Determine the [X, Y] coordinate at the center of the cell enclosing the given text.  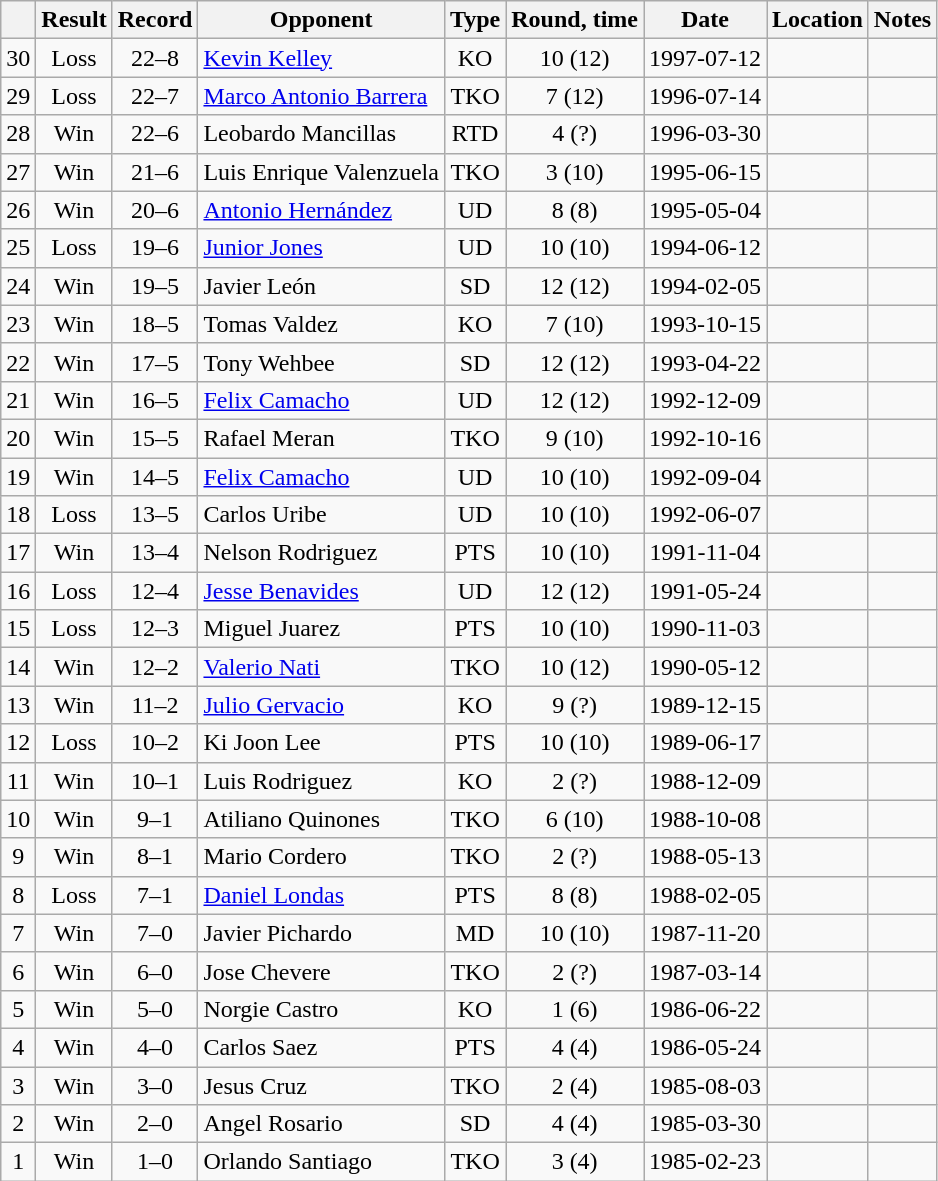
30 [18, 58]
10 [18, 819]
6–0 [155, 971]
1995-05-04 [706, 210]
1986-06-22 [706, 1009]
1993-10-15 [706, 324]
26 [18, 210]
14 [18, 667]
22–7 [155, 96]
Julio Gervacio [322, 705]
19–6 [155, 248]
Jesse Benavides [322, 591]
13–5 [155, 515]
Luis Rodriguez [322, 781]
17–5 [155, 362]
23 [18, 324]
6 [18, 971]
Record [155, 20]
Angel Rosario [322, 1124]
4 (?) [575, 134]
9 (10) [575, 438]
Norgie Castro [322, 1009]
1–0 [155, 1162]
9 (?) [575, 705]
1992-09-04 [706, 477]
7–0 [155, 933]
1996-03-30 [706, 134]
1989-12-15 [706, 705]
3–0 [155, 1085]
4 [18, 1047]
24 [18, 286]
2–0 [155, 1124]
Mario Cordero [322, 857]
1990-05-12 [706, 667]
Carlos Saez [322, 1047]
Notes [902, 20]
15 [18, 629]
20 [18, 438]
28 [18, 134]
11–2 [155, 705]
Round, time [575, 20]
1986-05-24 [706, 1047]
RTD [474, 134]
1992-10-16 [706, 438]
8–1 [155, 857]
1996-07-14 [706, 96]
Nelson Rodriguez [322, 553]
21–6 [155, 172]
Javier Pichardo [322, 933]
14–5 [155, 477]
1988-12-09 [706, 781]
13 [18, 705]
9–1 [155, 819]
7–1 [155, 895]
1994-06-12 [706, 248]
Ki Joon Lee [322, 743]
1987-03-14 [706, 971]
1992-06-07 [706, 515]
1 [18, 1162]
Marco Antonio Barrera [322, 96]
Carlos Uribe [322, 515]
Atiliano Quinones [322, 819]
1985-08-03 [706, 1085]
Jose Chevere [322, 971]
Junior Jones [322, 248]
1985-03-30 [706, 1124]
1 (6) [575, 1009]
13–4 [155, 553]
15–5 [155, 438]
7 (12) [575, 96]
1991-05-24 [706, 591]
Opponent [322, 20]
Location [818, 20]
1994-02-05 [706, 286]
2 [18, 1124]
1987-11-20 [706, 933]
19–5 [155, 286]
1997-07-12 [706, 58]
Javier León [322, 286]
17 [18, 553]
21 [18, 400]
10–2 [155, 743]
1992-12-09 [706, 400]
25 [18, 248]
1985-02-23 [706, 1162]
29 [18, 96]
22–6 [155, 134]
Miguel Juarez [322, 629]
1990-11-03 [706, 629]
1988-10-08 [706, 819]
16–5 [155, 400]
Result [74, 20]
9 [18, 857]
Type [474, 20]
12–4 [155, 591]
12–3 [155, 629]
16 [18, 591]
27 [18, 172]
Leobardo Mancillas [322, 134]
3 [18, 1085]
12 [18, 743]
Luis Enrique Valenzuela [322, 172]
1993-04-22 [706, 362]
Kevin Kelley [322, 58]
Orlando Santiago [322, 1162]
10–1 [155, 781]
1988-05-13 [706, 857]
1989-06-17 [706, 743]
Tomas Valdez [322, 324]
1991-11-04 [706, 553]
Jesus Cruz [322, 1085]
4–0 [155, 1047]
3 (4) [575, 1162]
1995-06-15 [706, 172]
MD [474, 933]
Valerio Nati [322, 667]
1988-02-05 [706, 895]
Antonio Hernández [322, 210]
Date [706, 20]
5 [18, 1009]
5–0 [155, 1009]
11 [18, 781]
7 [18, 933]
20–6 [155, 210]
Rafael Meran [322, 438]
8 [18, 895]
7 (10) [575, 324]
12–2 [155, 667]
22–8 [155, 58]
6 (10) [575, 819]
2 (4) [575, 1085]
Daniel Londas [322, 895]
19 [18, 477]
22 [18, 362]
Tony Wehbee [322, 362]
18 [18, 515]
18–5 [155, 324]
3 (10) [575, 172]
